Detect which cell encompasses the target text, then output its (X, Y) center coordinate. 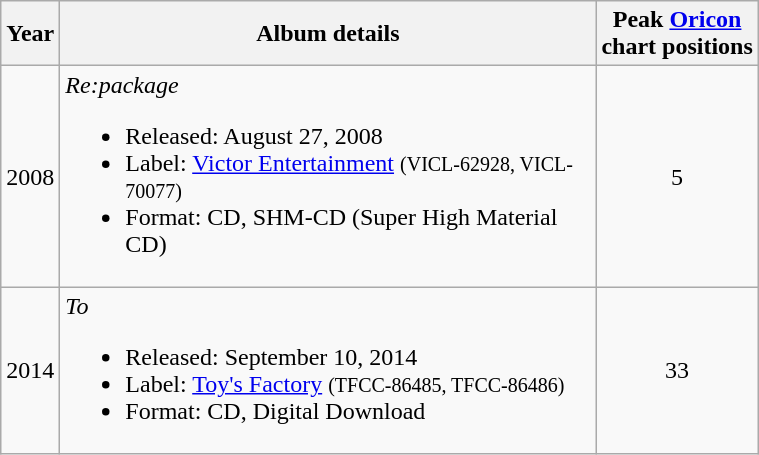
5 (677, 176)
ToReleased: September 10, 2014Label: Toy's Factory (TFCC-86485, TFCC-86486)Format: CD, Digital Download (328, 370)
Album details (328, 34)
2008 (30, 176)
Year (30, 34)
33 (677, 370)
Re:packageReleased: August 27, 2008Label: Victor Entertainment (VICL-62928, VICL-70077)Format: CD, SHM-CD (Super High Material CD) (328, 176)
Peak Oricon chart positions (677, 34)
2014 (30, 370)
